Capture the cell that displays the provided text and extract its (x, y) central coordinate. 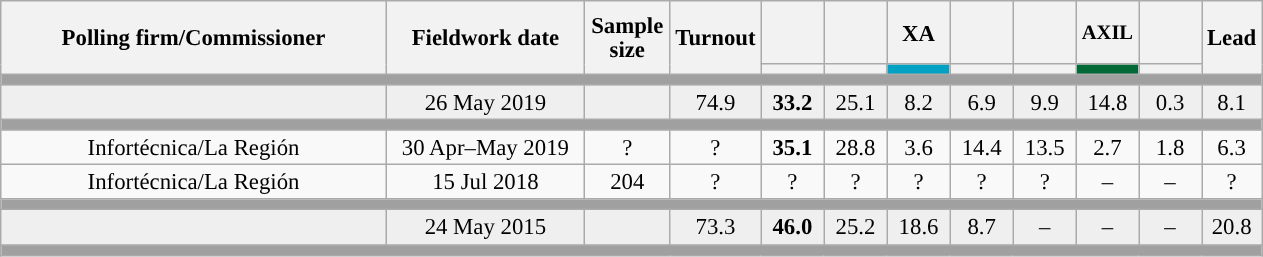
73.3 (716, 228)
6.9 (982, 102)
2.7 (1107, 148)
8.7 (982, 228)
0.3 (1170, 102)
14.8 (1107, 102)
30 Apr–May 2019 (485, 148)
46.0 (792, 228)
35.1 (792, 148)
74.9 (716, 102)
8.1 (1232, 102)
25.1 (856, 102)
20.8 (1232, 228)
6.3 (1232, 148)
XA (918, 32)
Polling firm/Commissioner (194, 38)
14.4 (982, 148)
25.2 (856, 228)
Turnout (716, 38)
Lead (1232, 38)
33.2 (792, 102)
26 May 2019 (485, 102)
3.6 (918, 148)
Fieldwork date (485, 38)
13.5 (1044, 148)
28.8 (856, 148)
8.2 (918, 102)
Sample size (627, 38)
15 Jul 2018 (485, 182)
24 May 2015 (485, 228)
18.6 (918, 228)
204 (627, 182)
1.8 (1170, 148)
AXIL (1107, 32)
9.9 (1044, 102)
